Pinpoint the cell where the given text exists, returning its [x, y] midpoint coordinate. 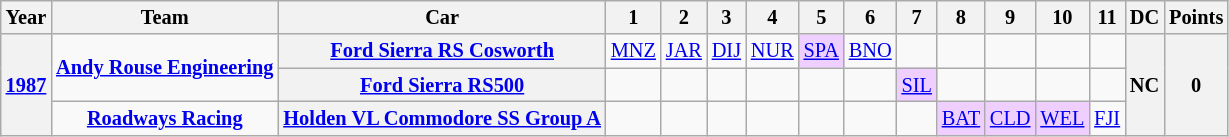
10 [1062, 17]
1 [634, 17]
SIL [917, 85]
FJI [1107, 118]
Year [26, 17]
Car [442, 17]
Ford Sierra RS Cosworth [442, 51]
CLD [1010, 118]
11 [1107, 17]
SPA [822, 51]
4 [772, 17]
5 [822, 17]
JAR [684, 51]
WEL [1062, 118]
0 [1196, 84]
Points [1196, 17]
1987 [26, 84]
DC [1144, 17]
BNO [870, 51]
2 [684, 17]
Holden VL Commodore SS Group A [442, 118]
Roadways Racing [164, 118]
6 [870, 17]
3 [726, 17]
BAT [961, 118]
Ford Sierra RS500 [442, 85]
NUR [772, 51]
DIJ [726, 51]
Andy Rouse Engineering [164, 68]
7 [917, 17]
9 [1010, 17]
MNZ [634, 51]
Team [164, 17]
8 [961, 17]
NC [1144, 84]
